Provide the (X, Y) coordinate of the cell's center where the given text is located.  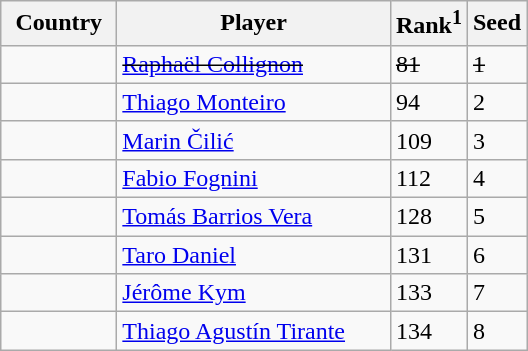
Seed (496, 24)
134 (428, 331)
7 (496, 293)
6 (496, 255)
Tomás Barrios Vera (254, 217)
Rank1 (428, 24)
Raphaël Collignon (254, 64)
1 (496, 64)
94 (428, 102)
131 (428, 255)
2 (496, 102)
3 (496, 140)
128 (428, 217)
133 (428, 293)
Thiago Monteiro (254, 102)
Thiago Agustín Tirante (254, 331)
5 (496, 217)
Marin Čilić (254, 140)
Fabio Fognini (254, 178)
8 (496, 331)
109 (428, 140)
81 (428, 64)
Jérôme Kym (254, 293)
Country (59, 24)
4 (496, 178)
112 (428, 178)
Player (254, 24)
Taro Daniel (254, 255)
